Scan for the cell matching the given text and deliver its (X, Y) coordinate at center. 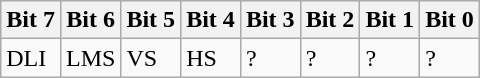
Bit 1 (390, 20)
LMS (90, 58)
Bit 0 (450, 20)
DLI (31, 58)
VS (151, 58)
Bit 5 (151, 20)
Bit 7 (31, 20)
Bit 3 (270, 20)
Bit 2 (330, 20)
HS (211, 58)
Bit 6 (90, 20)
Bit 4 (211, 20)
